Capture the cell that displays the provided text and extract its [X, Y] central coordinate. 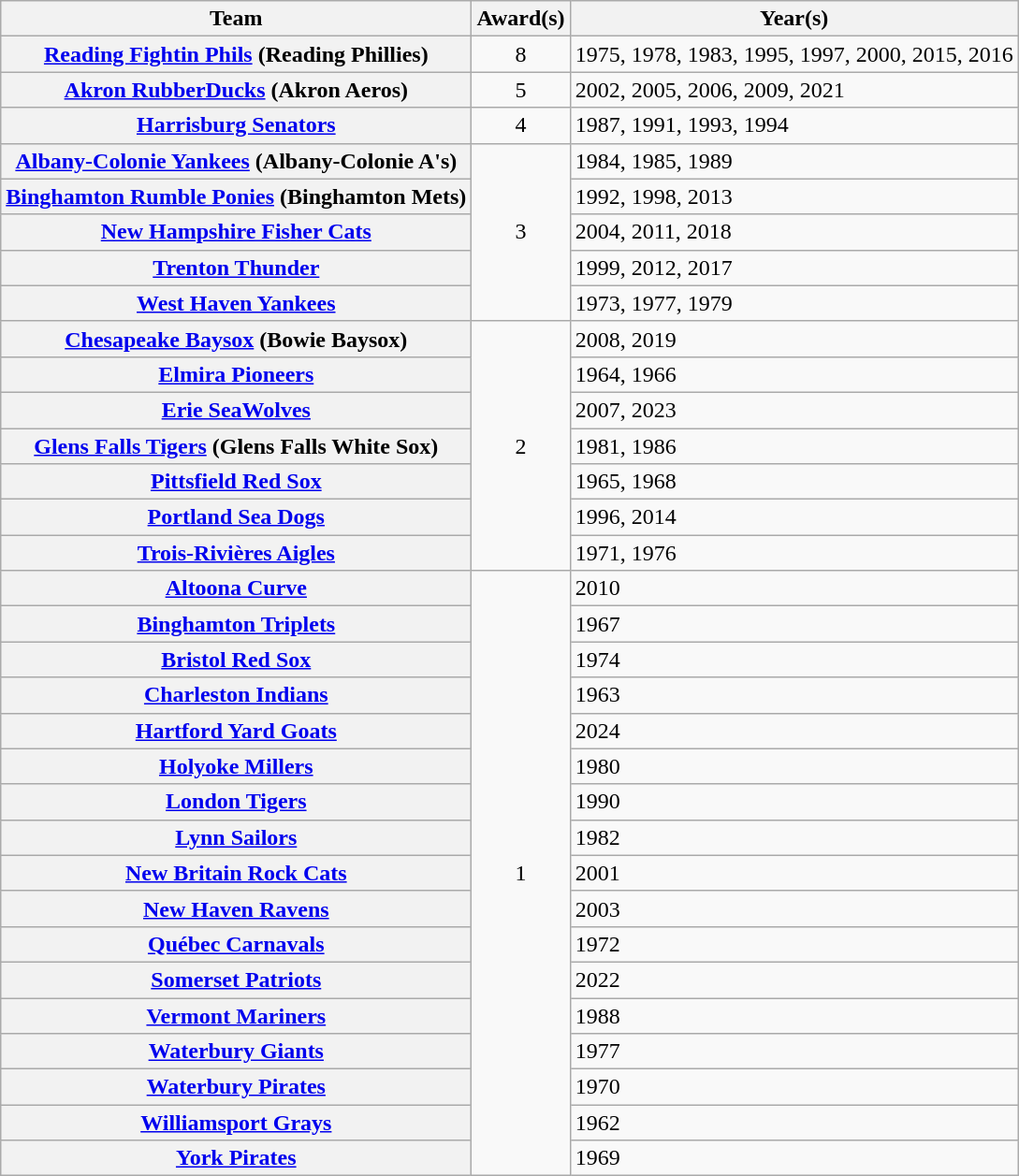
Holyoke Millers [236, 766]
Year(s) [793, 19]
1970 [793, 1087]
Waterbury Pirates [236, 1087]
West Haven Yankees [236, 303]
2010 [793, 588]
Binghamton Triplets [236, 624]
Lynn Sailors [236, 837]
Erie SeaWolves [236, 410]
Waterbury Giants [236, 1052]
Chesapeake Baysox (Bowie Baysox) [236, 339]
1971, 1976 [793, 553]
London Tigers [236, 802]
1974 [793, 660]
York Pirates [236, 1158]
2003 [793, 908]
Albany-Colonie Yankees (Albany-Colonie A's) [236, 161]
1984, 1985, 1989 [793, 161]
Binghamton Rumble Ponies (Binghamton Mets) [236, 196]
1982 [793, 837]
2 [520, 445]
1980 [793, 766]
1987, 1991, 1993, 1994 [793, 125]
1973, 1977, 1979 [793, 303]
Charleston Indians [236, 695]
New Britain Rock Cats [236, 873]
8 [520, 54]
Bristol Red Sox [236, 660]
Williamsport Grays [236, 1123]
1988 [793, 1015]
1977 [793, 1052]
Reading Fightin Phils (Reading Phillies) [236, 54]
1972 [793, 944]
1992, 1998, 2013 [793, 196]
1969 [793, 1158]
3 [520, 232]
1964, 1966 [793, 374]
Hartford Yard Goats [236, 731]
Award(s) [520, 19]
Vermont Mariners [236, 1015]
Elmira Pioneers [236, 374]
Québec Carnavals [236, 944]
1963 [793, 695]
1962 [793, 1123]
1996, 2014 [793, 517]
1975, 1978, 1983, 1995, 1997, 2000, 2015, 2016 [793, 54]
Altoona Curve [236, 588]
4 [520, 125]
2008, 2019 [793, 339]
1 [520, 874]
Trois-Rivières Aigles [236, 553]
2007, 2023 [793, 410]
2002, 2005, 2006, 2009, 2021 [793, 90]
2024 [793, 731]
1999, 2012, 2017 [793, 268]
Glens Falls Tigers (Glens Falls White Sox) [236, 446]
Trenton Thunder [236, 268]
Harrisburg Senators [236, 125]
2004, 2011, 2018 [793, 232]
2001 [793, 873]
Team [236, 19]
1990 [793, 802]
2022 [793, 980]
1967 [793, 624]
Portland Sea Dogs [236, 517]
5 [520, 90]
1981, 1986 [793, 446]
Pittsfield Red Sox [236, 482]
1965, 1968 [793, 482]
Akron RubberDucks (Akron Aeros) [236, 90]
New Hampshire Fisher Cats [236, 232]
New Haven Ravens [236, 908]
Somerset Patriots [236, 980]
